Extract the (x, y) coordinate from the center of the cell holding the provided text.  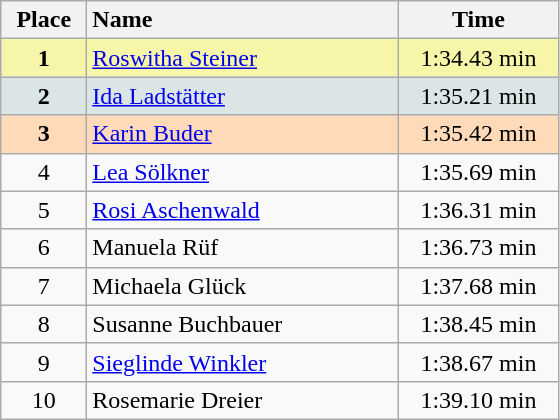
Manuela Rüf (242, 248)
3 (44, 134)
1:36.31 min (478, 210)
6 (44, 248)
2 (44, 96)
8 (44, 324)
7 (44, 286)
Ida Ladstätter (242, 96)
Sieglinde Winkler (242, 362)
1:38.45 min (478, 324)
10 (44, 400)
Susanne Buchbauer (242, 324)
Time (478, 20)
Lea Sölkner (242, 172)
Roswitha Steiner (242, 58)
1:35.69 min (478, 172)
1:37.68 min (478, 286)
Michaela Glück (242, 286)
Rosemarie Dreier (242, 400)
Place (44, 20)
1:35.42 min (478, 134)
1:36.73 min (478, 248)
Name (242, 20)
1:39.10 min (478, 400)
1:34.43 min (478, 58)
9 (44, 362)
5 (44, 210)
4 (44, 172)
Karin Buder (242, 134)
Rosi Aschenwald (242, 210)
1:35.21 min (478, 96)
1 (44, 58)
1:38.67 min (478, 362)
